Locate the cell with the specified text and output its (x, y) center coordinate. 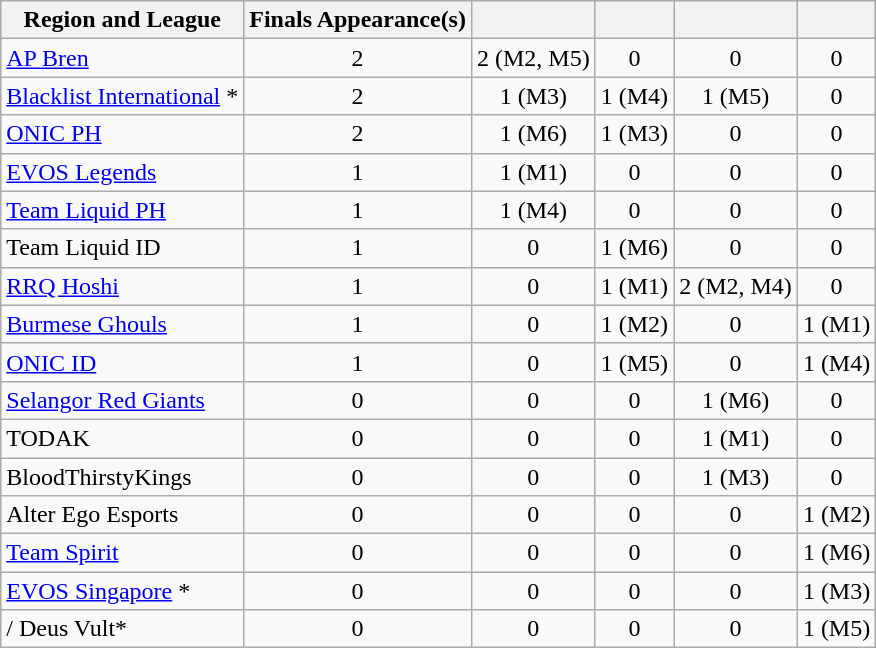
ONIC ID (122, 362)
2 (M2, M4) (736, 286)
Blacklist International * (122, 96)
Burmese Ghouls (122, 324)
Region and League (122, 20)
EVOS Legends (122, 172)
Alter Ego Esports (122, 515)
Selangor Red Giants (122, 400)
Team Spirit (122, 553)
Team Liquid PH (122, 210)
ONIC PH (122, 134)
AP Bren (122, 58)
Finals Appearance(s) (358, 20)
TODAK (122, 438)
Team Liquid ID (122, 248)
2 (M2, M5) (533, 58)
BloodThirstyKings (122, 477)
RRQ Hoshi (122, 286)
EVOS Singapore * (122, 591)
/ Deus Vult* (122, 629)
